Scan for the cell matching the given text and deliver its [x, y] coordinate at center. 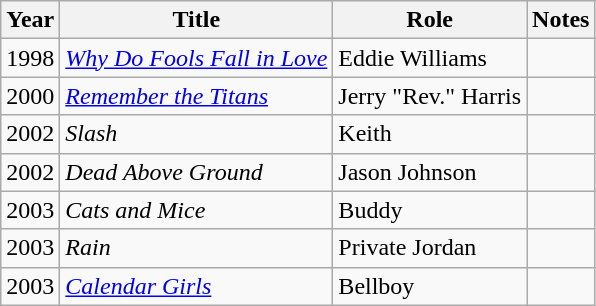
Rain [196, 248]
Year [30, 20]
Why Do Fools Fall in Love [196, 58]
Remember the Titans [196, 96]
Dead Above Ground [196, 172]
1998 [30, 58]
Slash [196, 134]
Jerry "Rev." Harris [430, 96]
Eddie Williams [430, 58]
Role [430, 20]
2000 [30, 96]
Keith [430, 134]
Notes [561, 20]
Private Jordan [430, 248]
Buddy [430, 210]
Calendar Girls [196, 286]
Cats and Mice [196, 210]
Bellboy [430, 286]
Title [196, 20]
Jason Johnson [430, 172]
